From the cell containing the given text, extract its center point as (X, Y) coordinate. 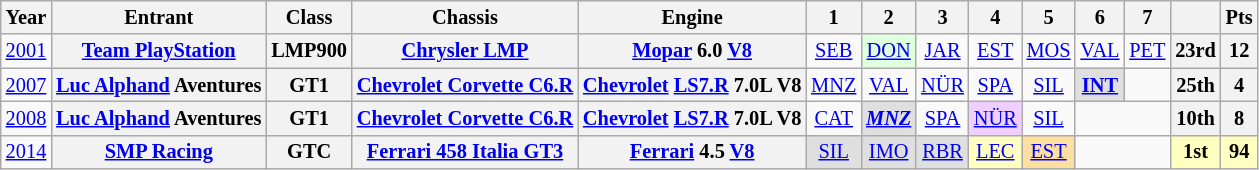
10th (1195, 118)
2001 (26, 51)
INT (1100, 85)
23rd (1195, 51)
1st (1195, 152)
7 (1147, 17)
8 (1240, 118)
IMO (888, 152)
JAR (942, 51)
1 (834, 17)
2007 (26, 85)
LEC (996, 152)
Ferrari 458 Italia GT3 (465, 152)
Engine (692, 17)
Year (26, 17)
MOS (1049, 51)
12 (1240, 51)
GTC (309, 152)
CAT (834, 118)
Team PlayStation (158, 51)
Chassis (465, 17)
Chrysler LMP (465, 51)
5 (1049, 17)
6 (1100, 17)
Class (309, 17)
PET (1147, 51)
2 (888, 17)
SEB (834, 51)
2008 (26, 118)
3 (942, 17)
LMP900 (309, 51)
Entrant (158, 17)
Pts (1240, 17)
2014 (26, 152)
SMP Racing (158, 152)
Mopar 6.0 V8 (692, 51)
25th (1195, 85)
RBR (942, 152)
94 (1240, 152)
Ferrari 4.5 V8 (692, 152)
DON (888, 51)
